Detect which cell encompasses the target text, then output its (x, y) center coordinate. 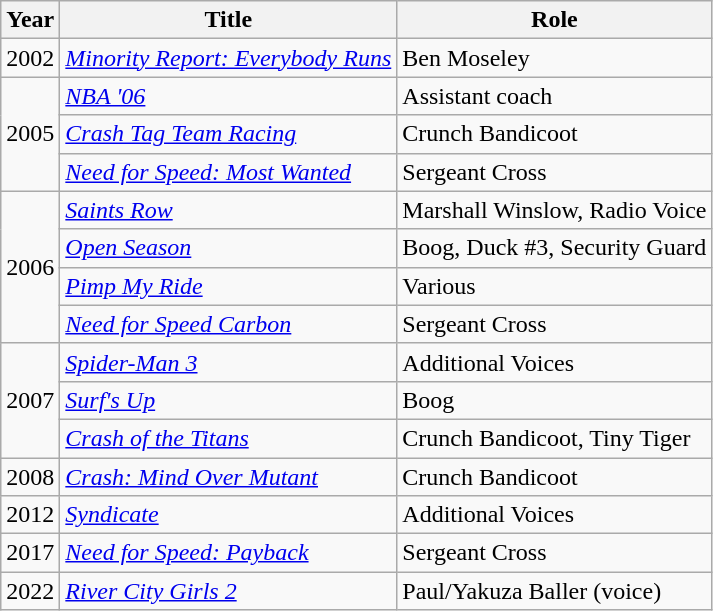
2005 (30, 134)
Need for Speed: Most Wanted (228, 172)
Year (30, 20)
Spider-Man 3 (228, 362)
NBA '06 (228, 96)
Marshall Winslow, Radio Voice (554, 210)
Assistant coach (554, 96)
2017 (30, 553)
Crash of the Titans (228, 438)
2008 (30, 477)
Pimp My Ride (228, 286)
Crash Tag Team Racing (228, 134)
Role (554, 20)
2002 (30, 58)
Ben Moseley (554, 58)
2022 (30, 591)
Crunch Bandicoot, Tiny Tiger (554, 438)
Boog (554, 400)
2007 (30, 400)
Boog, Duck #3, Security Guard (554, 248)
2006 (30, 267)
Need for Speed: Payback (228, 553)
Paul/Yakuza Baller (voice) (554, 591)
Syndicate (228, 515)
River City Girls 2 (228, 591)
Open Season (228, 248)
Surf's Up (228, 400)
2012 (30, 515)
Need for Speed Carbon (228, 324)
Saints Row (228, 210)
Title (228, 20)
Minority Report: Everybody Runs (228, 58)
Crash: Mind Over Mutant (228, 477)
Various (554, 286)
